For the text-containing cell, return its midpoint in (x, y) coordinate format. 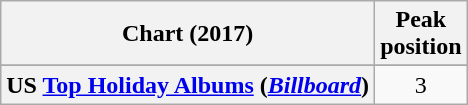
US Top Holiday Albums (Billboard) (188, 85)
Chart (2017) (188, 34)
3 (421, 85)
Peak position (421, 34)
